Capture the cell that displays the provided text and extract its [x, y] central coordinate. 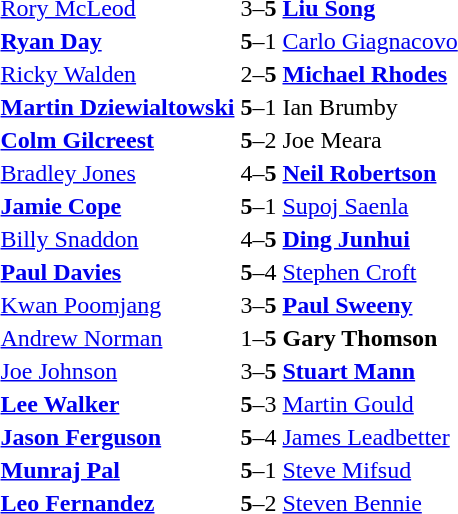
5–3 [258, 404]
1–5 [258, 338]
2–5 [258, 74]
5–2 [258, 140]
